From the cell containing the given text, extract its center point as (X, Y) coordinate. 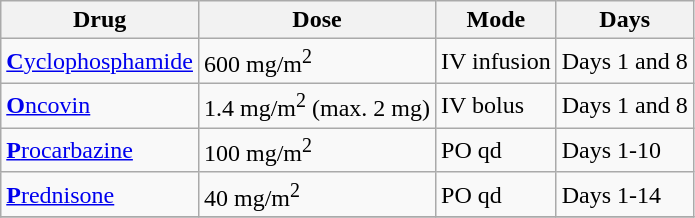
Dose (316, 20)
Mode (496, 20)
IV infusion (496, 62)
IV bolus (496, 106)
Oncovin (100, 106)
Days (624, 20)
Days 1-14 (624, 194)
Procarbazine (100, 150)
Cyclophosphamide (100, 62)
40 mg/m2 (316, 194)
Drug (100, 20)
Days 1-10 (624, 150)
600 mg/m2 (316, 62)
Prednisone (100, 194)
1.4 mg/m2 (max. 2 mg) (316, 106)
100 mg/m2 (316, 150)
